Scan for the cell matching the given text and deliver its [x, y] coordinate at center. 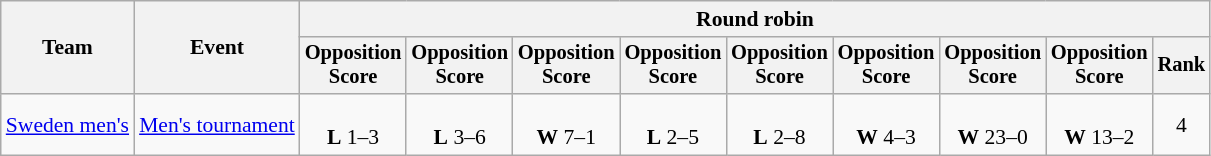
Round robin [755, 19]
Rank [1182, 66]
Event [217, 48]
Sweden men's [68, 124]
L 2–8 [780, 124]
W 23–0 [992, 124]
W 7–1 [566, 124]
L 2–5 [674, 124]
L 3–6 [460, 124]
Men's tournament [217, 124]
L 1–3 [354, 124]
W 13–2 [1100, 124]
4 [1182, 124]
W 4–3 [886, 124]
Team [68, 48]
